Search for the cell housing the specified text and yield its [x, y] center coordinate. 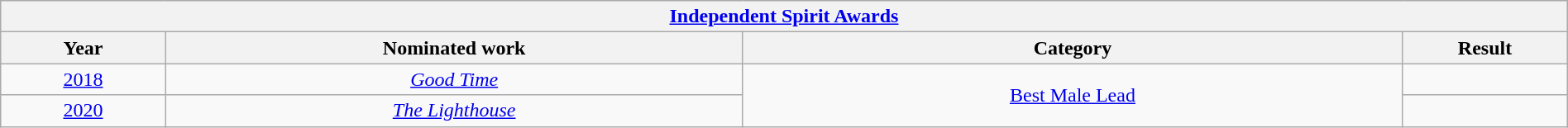
Independent Spirit Awards [784, 17]
Category [1073, 48]
Result [1485, 48]
Nominated work [454, 48]
2018 [83, 79]
2020 [83, 111]
Year [83, 48]
The Lighthouse [454, 111]
Best Male Lead [1073, 95]
Good Time [454, 79]
